Provide the [X, Y] coordinate of the cell's center where the given text is located.  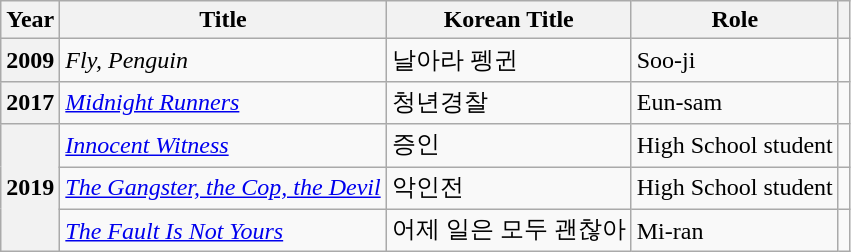
The Fault Is Not Yours [223, 230]
Year [30, 20]
Korean Title [508, 20]
2017 [30, 102]
날아라 펭귄 [508, 60]
어제 일은 모두 괜찮아 [508, 230]
2009 [30, 60]
Fly, Penguin [223, 60]
증인 [508, 146]
청년경찰 [508, 102]
Mi-ran [734, 230]
Midnight Runners [223, 102]
Eun-sam [734, 102]
Innocent Witness [223, 146]
악인전 [508, 188]
2019 [30, 188]
Soo-ji [734, 60]
The Gangster, the Cop, the Devil [223, 188]
Role [734, 20]
Title [223, 20]
